Output the (X, Y) coordinate of the center of the cell containing the given text.  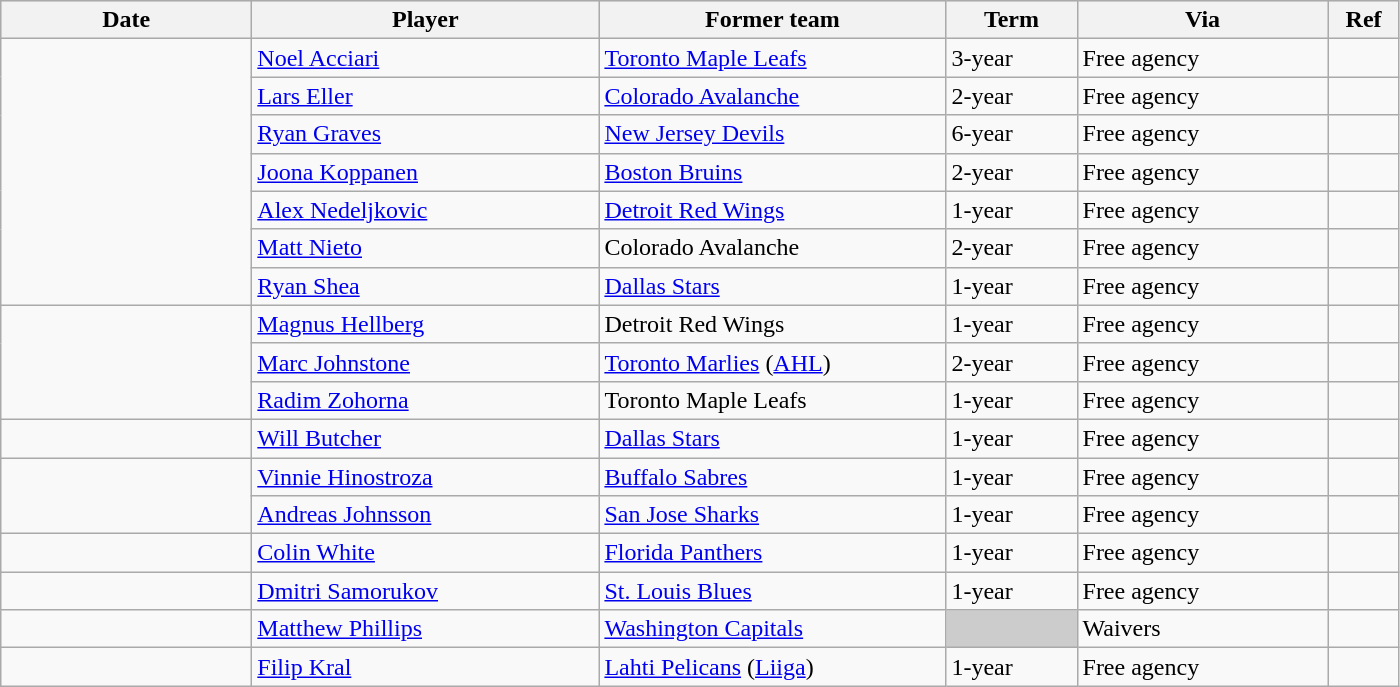
Ryan Shea (426, 286)
Via (1202, 20)
Andreas Johnsson (426, 515)
Term (1012, 20)
San Jose Sharks (772, 515)
Colin White (426, 553)
Vinnie Hinostroza (426, 477)
Joona Koppanen (426, 172)
Former team (772, 20)
Marc Johnstone (426, 362)
Waivers (1202, 629)
Radim Zohorna (426, 400)
St. Louis Blues (772, 591)
Matt Nieto (426, 248)
Filip Kral (426, 667)
Toronto Marlies (AHL) (772, 362)
Ryan Graves (426, 134)
Noel Acciari (426, 58)
Alex Nedeljkovic (426, 210)
Buffalo Sabres (772, 477)
Player (426, 20)
Lahti Pelicans (Liiga) (772, 667)
Dmitri Samorukov (426, 591)
6-year (1012, 134)
3-year (1012, 58)
Boston Bruins (772, 172)
Magnus Hellberg (426, 324)
Washington Capitals (772, 629)
Lars Eller (426, 96)
Matthew Phillips (426, 629)
Date (126, 20)
Ref (1364, 20)
New Jersey Devils (772, 134)
Will Butcher (426, 438)
Florida Panthers (772, 553)
